Find where the given text appears and provide that cell's center as [x, y] coordinate. 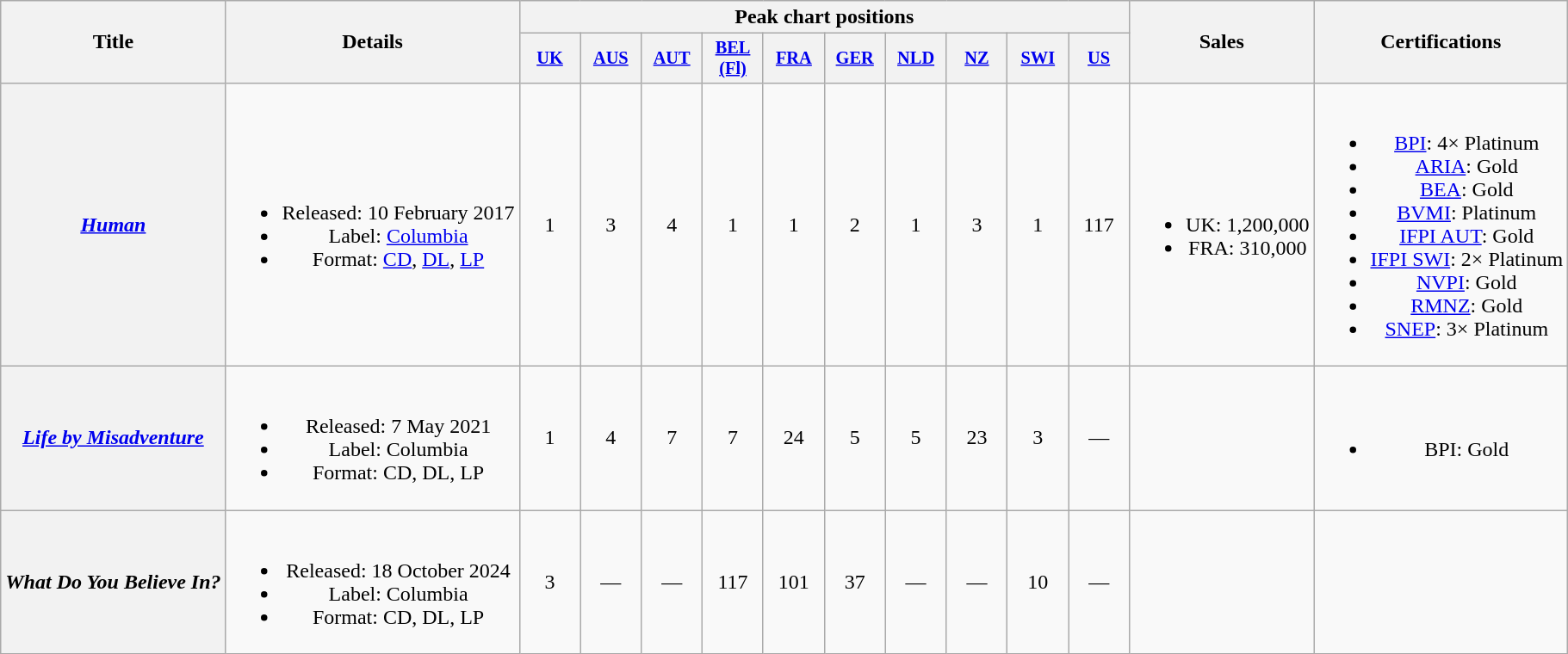
Sales [1222, 42]
Released: 10 February 2017Label: ColumbiaFormat: CD, DL, LP [372, 224]
NLD [916, 59]
GER [854, 59]
SWI [1038, 59]
BPI: Gold [1441, 439]
AUT [672, 59]
10 [1038, 582]
NZ [976, 59]
BEL(Fl) [734, 59]
23 [976, 439]
Released: 7 May 2021Label: ColumbiaFormat: CD, DL, LP [372, 439]
24 [794, 439]
UK [549, 59]
BPI: 4× PlatinumARIA: GoldBEA: GoldBVMI: PlatinumIFPI AUT: GoldIFPI SWI: 2× PlatinumNVPI: GoldRMNZ: GoldSNEP: 3× Platinum [1441, 224]
FRA [794, 59]
US [1099, 59]
AUS [611, 59]
Life by Misadventure [114, 439]
Released: 18 October 2024Label: ColumbiaFormat: CD, DL, LP [372, 582]
Peak chart positions [825, 17]
Details [372, 42]
What Do You Believe In? [114, 582]
Human [114, 224]
Certifications [1441, 42]
2 [854, 224]
Title [114, 42]
UK: 1,200,000FRA: 310,000 [1222, 224]
37 [854, 582]
101 [794, 582]
